Identify which cell holds the provided text, then report its [X, Y] central coordinate. 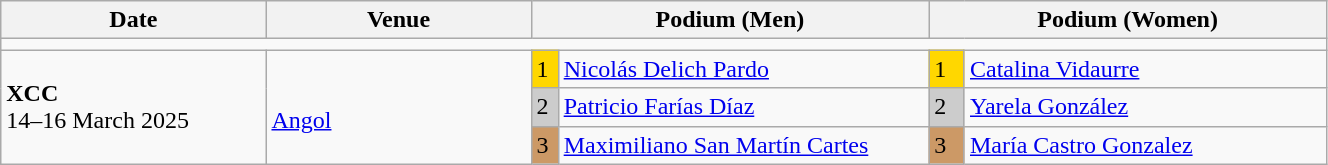
Catalina Vidaurre [1145, 69]
Venue [398, 20]
Podium (Women) [1128, 20]
Date [134, 20]
Patricio Farías Díaz [744, 107]
Maximiliano San Martín Cartes [744, 145]
Podium (Men) [730, 20]
María Castro Gonzalez [1145, 145]
Nicolás Delich Pardo [744, 69]
Yarela González [1145, 107]
Angol [398, 107]
XCC 14–16 March 2025 [134, 107]
